Output the [X, Y] coordinate of the center of the cell containing the given text.  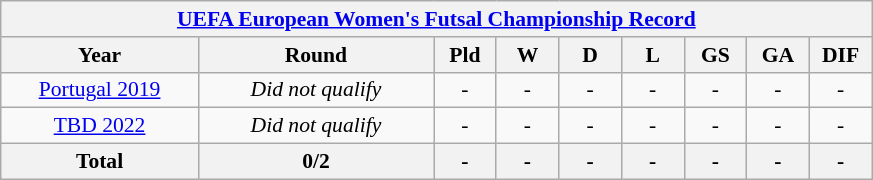
GA [778, 55]
Year [100, 55]
TBD 2022 [100, 126]
Total [100, 162]
D [590, 55]
Round [316, 55]
0/2 [316, 162]
UEFA European Women's Futsal Championship Record [436, 19]
W [528, 55]
L [652, 55]
Pld [466, 55]
GS [716, 55]
Portugal 2019 [100, 90]
DIF [840, 55]
